Locate the cell with the specified text and output its [X, Y] center coordinate. 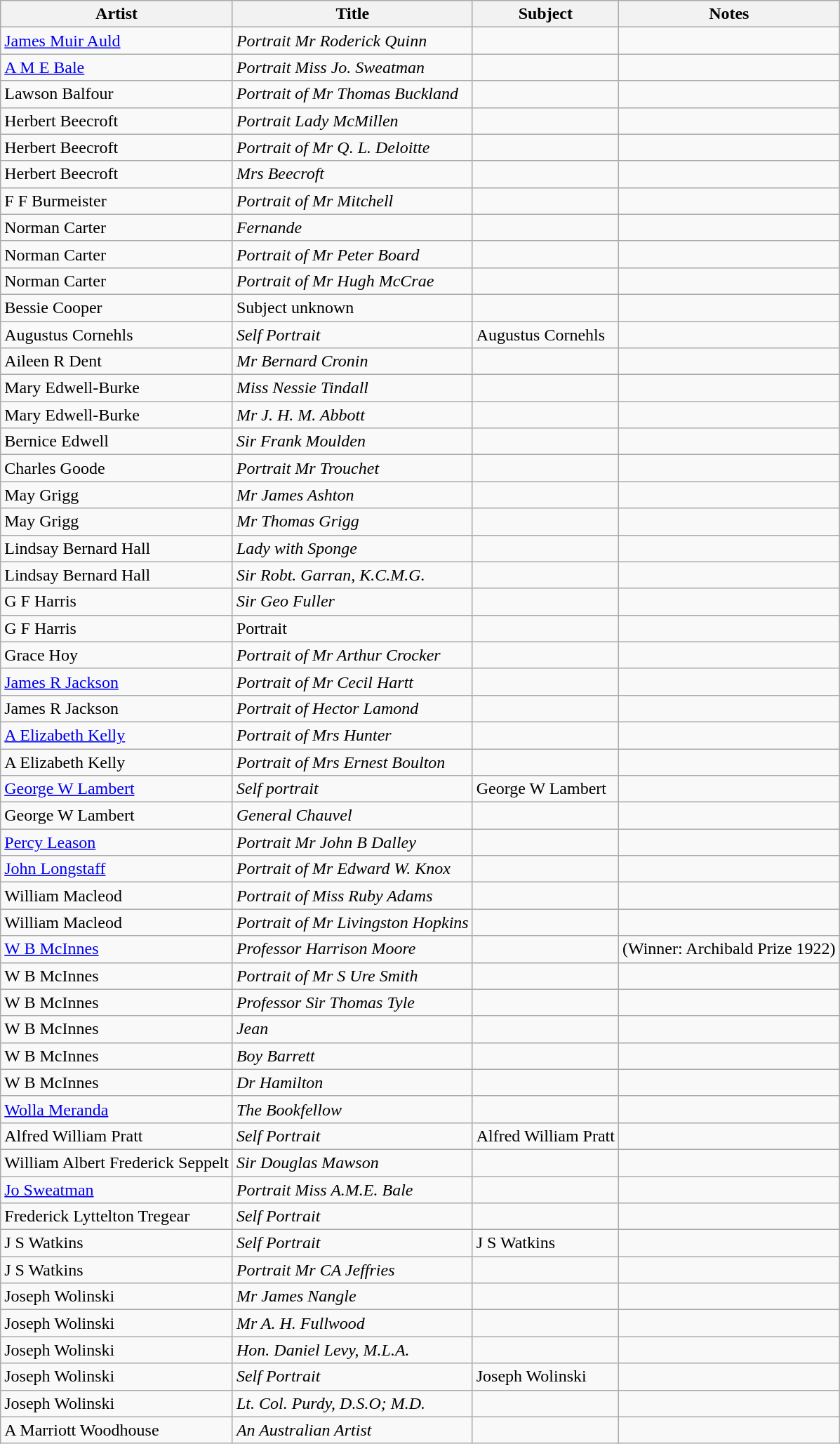
Sir Robt. Garran, K.C.M.G. [352, 575]
Mr James Ashton [352, 495]
Percy Leason [116, 842]
Self portrait [352, 789]
An Australian Artist [352, 1430]
Sir Geo Fuller [352, 602]
Bessie Cooper [116, 307]
Mr Thomas Grigg [352, 522]
Charles Goode [116, 468]
Portrait of Mr Edward W. Knox [352, 869]
Portrait Mr John B Dalley [352, 842]
Mr A. H. Fullwood [352, 1323]
Mr Bernard Cronin [352, 362]
Portrait Mr Trouchet [352, 468]
A Marriott Woodhouse [116, 1430]
Portrait of Mr Cecil Hartt [352, 682]
Portrait of Miss Ruby Adams [352, 896]
Title [352, 14]
Frederick Lyttelton Tregear [116, 1217]
Boy Barrett [352, 1056]
Lt. Col. Purdy, D.S.O; M.D. [352, 1403]
Portrait Mr Roderick Quinn [352, 41]
Portrait of Mrs Hunter [352, 735]
General Chauvel [352, 816]
Notes [728, 14]
Portrait of Hector Lamond [352, 708]
Professor Harrison Moore [352, 949]
Portrait Miss Jo. Sweatman [352, 67]
Portrait [352, 628]
Mr J. H. M. Abbott [352, 415]
Artist [116, 14]
John Longstaff [116, 869]
The Bookfellow [352, 1109]
Portrait of Mr S Ure Smith [352, 976]
Portrait of Mrs Ernest Boulton [352, 762]
Jo Sweatman [116, 1190]
James Muir Auld [116, 41]
Portrait of Mr Arthur Crocker [352, 655]
Grace Hoy [116, 655]
Dr Hamilton [352, 1082]
Subject [545, 14]
(Winner: Archibald Prize 1922) [728, 949]
Mrs Beecroft [352, 174]
Jean [352, 1029]
Hon. Daniel Levy, M.L.A. [352, 1350]
Portrait Lady McMillen [352, 121]
Sir Douglas Mawson [352, 1163]
Mr James Nangle [352, 1297]
Fernande [352, 227]
Portrait of Mr Thomas Buckland [352, 94]
Aileen R Dent [116, 362]
Portrait Miss A.M.E. Bale [352, 1190]
Portrait of Mr Q. L. Deloitte [352, 147]
William Albert Frederick Seppelt [116, 1163]
Bernice Edwell [116, 442]
Portrait of Mr Mitchell [352, 201]
Miss Nessie Tindall [352, 388]
Wolla Meranda [116, 1109]
Lady with Sponge [352, 548]
Subject unknown [352, 307]
Portrait Mr CA Jeffries [352, 1270]
Professor Sir Thomas Tyle [352, 1002]
Sir Frank Moulden [352, 442]
Lawson Balfour [116, 94]
F F Burmeister [116, 201]
Portrait of Mr Hugh McCrae [352, 281]
Portrait of Mr Peter Board [352, 254]
Portrait of Mr Livingston Hopkins [352, 922]
A M E Bale [116, 67]
